Pinpoint the cell where the given text exists, returning its [X, Y] midpoint coordinate. 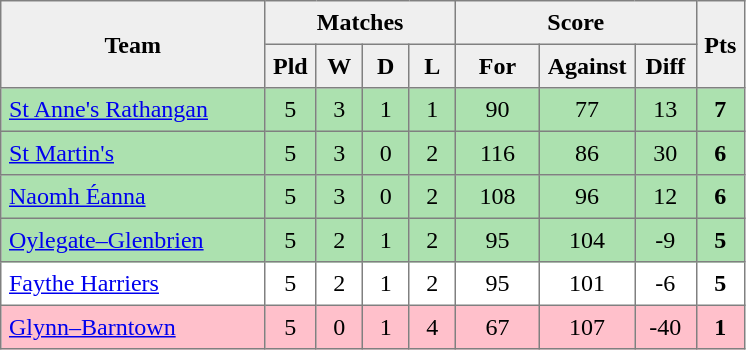
96 [586, 197]
St Martin's [133, 153]
Against [586, 66]
104 [586, 240]
Matches [360, 23]
W [339, 66]
Naomh Éanna [133, 197]
77 [586, 110]
Pld [290, 66]
For [497, 66]
Oylegate–Glenbrien [133, 240]
90 [497, 110]
-6 [666, 284]
12 [666, 197]
116 [497, 153]
30 [666, 153]
D [385, 66]
13 [666, 110]
108 [497, 197]
-9 [666, 240]
St Anne's Rathangan [133, 110]
101 [586, 284]
Score [576, 23]
86 [586, 153]
107 [586, 327]
Glynn–Barntown [133, 327]
L [432, 66]
67 [497, 327]
-40 [666, 327]
Team [133, 44]
Faythe Harriers [133, 284]
Diff [666, 66]
Pts [720, 44]
4 [432, 327]
7 [720, 110]
